Determine the (x, y) coordinate at the center of the cell enclosing the given text.  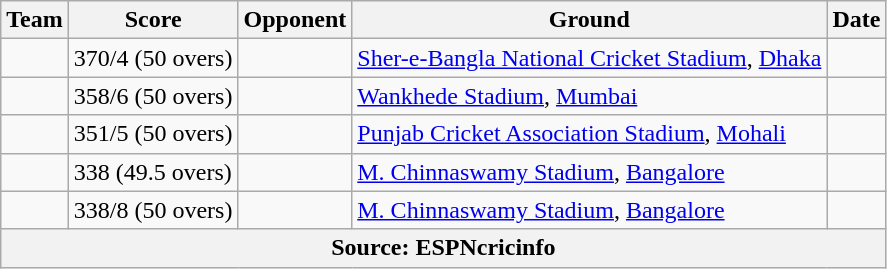
Ground (590, 20)
Score (153, 20)
Date (856, 20)
Wankhede Stadium, Mumbai (590, 96)
Team (35, 20)
338/8 (50 overs) (153, 210)
Sher-e-Bangla National Cricket Stadium, Dhaka (590, 58)
370/4 (50 overs) (153, 58)
338 (49.5 overs) (153, 172)
Source: ESPNcricinfo (444, 248)
358/6 (50 overs) (153, 96)
Opponent (295, 20)
Punjab Cricket Association Stadium, Mohali (590, 134)
351/5 (50 overs) (153, 134)
